Output the (X, Y) coordinate of the center of the cell containing the given text.  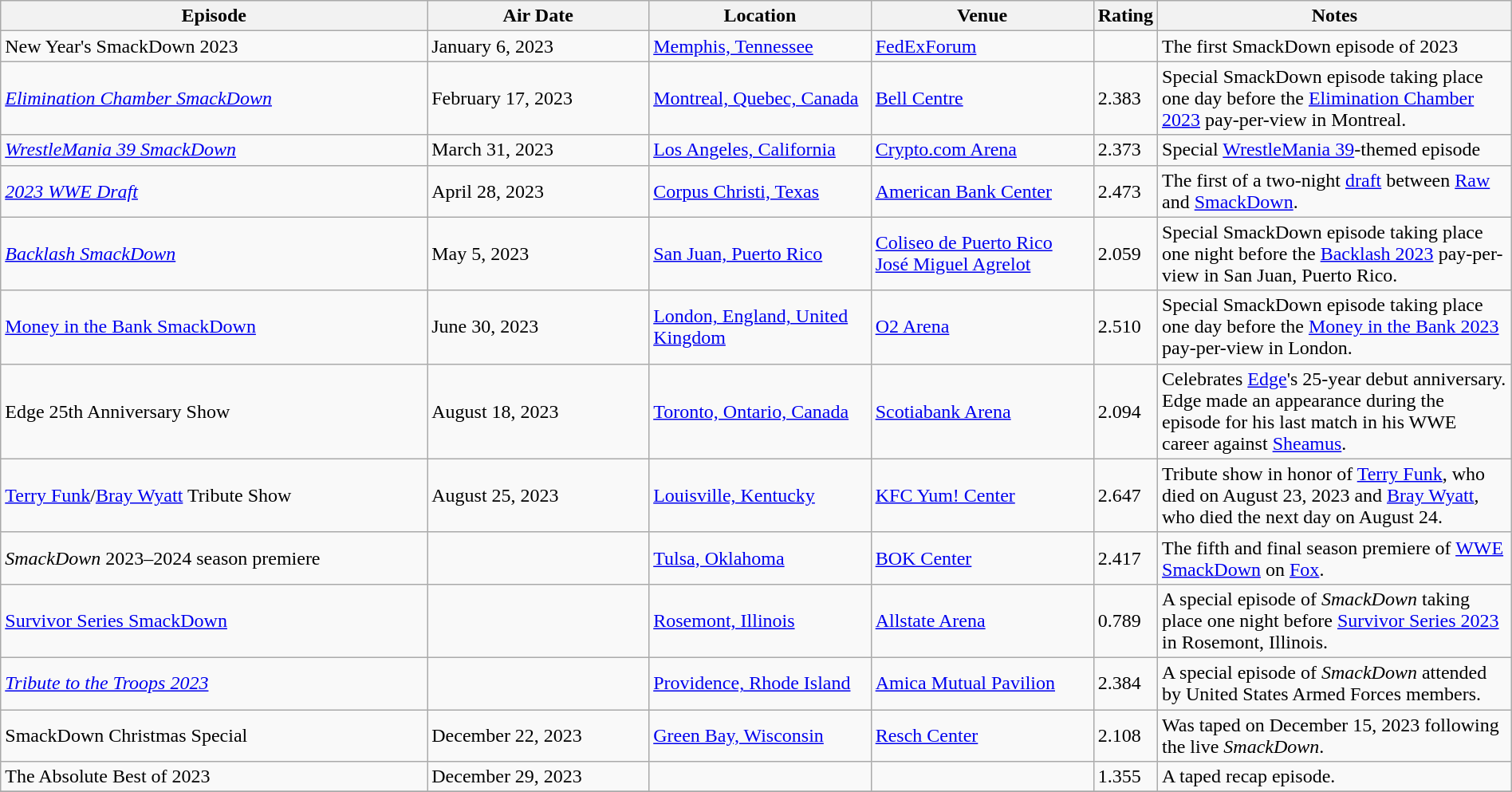
Celebrates Edge's 25-year debut anniversary. Edge made an appearance during the episode for his last match in his WWE career against Sheamus. (1335, 412)
Allstate Arena (982, 621)
March 31, 2023 (538, 150)
Green Bay, Wisconsin (760, 735)
Rosemont, Illinois (760, 621)
Elimination Chamber SmackDown (214, 98)
Tribute show in honor of Terry Funk, who died on August 23, 2023 and Bray Wyatt, who died the next day on August 24. (1335, 495)
Special WrestleMania 39-themed episode (1335, 150)
The Absolute Best of 2023 (214, 777)
2.059 (1125, 254)
2.108 (1125, 735)
Air Date (538, 16)
Special SmackDown episode taking place one day before the Elimination Chamber 2023 pay-per-view in Montreal. (1335, 98)
Notes (1335, 16)
The first of a two-night draft between Raw and SmackDown. (1335, 191)
May 5, 2023 (538, 254)
Providence, Rhode Island (760, 683)
Bell Centre (982, 98)
SmackDown 2023–2024 season premiere (214, 558)
Terry Funk/Bray Wyatt Tribute Show (214, 495)
KFC Yum! Center (982, 495)
A special episode of SmackDown attended by United States Armed Forces members. (1335, 683)
Memphis, Tennessee (760, 46)
Location (760, 16)
Montreal, Quebec, Canada (760, 98)
Survivor Series SmackDown (214, 621)
Was taped on December 15, 2023 following the live SmackDown. (1335, 735)
Rating (1125, 16)
Louisville, Kentucky (760, 495)
BOK Center (982, 558)
August 25, 2023 (538, 495)
O2 Arena (982, 327)
Tulsa, Oklahoma (760, 558)
2.094 (1125, 412)
2.383 (1125, 98)
2023 WWE Draft (214, 191)
1.355 (1125, 777)
December 29, 2023 (538, 777)
February 17, 2023 (538, 98)
Episode (214, 16)
The first SmackDown episode of 2023 (1335, 46)
WrestleMania 39 SmackDown (214, 150)
London, England, United Kingdom (760, 327)
SmackDown Christmas Special (214, 735)
0.789 (1125, 621)
FedExForum (982, 46)
Special SmackDown episode taking place one night before the Backlash 2023 pay-per-view in San Juan, Puerto Rico. (1335, 254)
American Bank Center (982, 191)
Tribute to the Troops 2023 (214, 683)
Corpus Christi, Texas (760, 191)
Money in the Bank SmackDown (214, 327)
A special episode of SmackDown taking place one night before Survivor Series 2023 in Rosemont, Illinois. (1335, 621)
August 18, 2023 (538, 412)
June 30, 2023 (538, 327)
Crypto.com Arena (982, 150)
2.417 (1125, 558)
Special SmackDown episode taking place one day before the Money in the Bank 2023 pay-per-view in London. (1335, 327)
Venue (982, 16)
A taped recap episode. (1335, 777)
January 6, 2023 (538, 46)
Edge 25th Anniversary Show (214, 412)
2.473 (1125, 191)
December 22, 2023 (538, 735)
April 28, 2023 (538, 191)
Coliseo de Puerto Rico José Miguel Agrelot (982, 254)
2.647 (1125, 495)
Los Angeles, California (760, 150)
Backlash SmackDown (214, 254)
Toronto, Ontario, Canada (760, 412)
2.373 (1125, 150)
San Juan, Puerto Rico (760, 254)
Scotiabank Arena (982, 412)
Amica Mutual Pavilion (982, 683)
2.384 (1125, 683)
Resch Center (982, 735)
The fifth and final season premiere of WWE SmackDown on Fox. (1335, 558)
New Year's SmackDown 2023 (214, 46)
2.510 (1125, 327)
